Output the [x, y] coordinate of the center of the cell containing the given text.  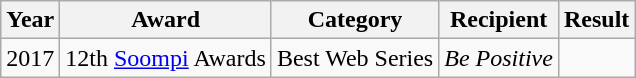
Award [166, 20]
Year [30, 20]
Category [354, 20]
Recipient [499, 20]
Best Web Series [354, 58]
12th Soompi Awards [166, 58]
Be Positive [499, 58]
2017 [30, 58]
Result [596, 20]
